Return the [X, Y] coordinate for the center point of the cell that contains the specified text.  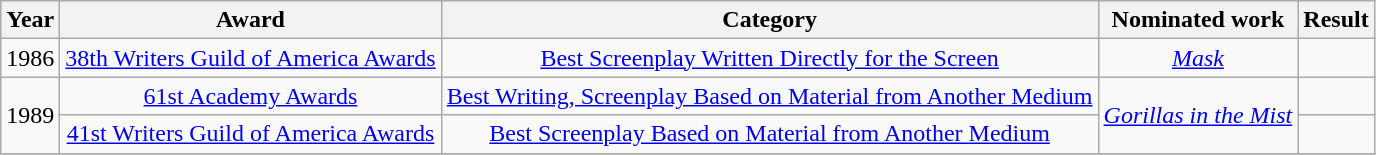
Gorillas in the Mist [1198, 115]
Award [250, 20]
Best Screenplay Written Directly for the Screen [770, 58]
38th Writers Guild of America Awards [250, 58]
1986 [30, 58]
Year [30, 20]
Category [770, 20]
61st Academy Awards [250, 96]
Result [1336, 20]
Best Screenplay Based on Material from Another Medium [770, 134]
Best Writing, Screenplay Based on Material from Another Medium [770, 96]
Mask [1198, 58]
41st Writers Guild of America Awards [250, 134]
1989 [30, 115]
Nominated work [1198, 20]
